Return the (X, Y) coordinate for the center point of the cell that contains the specified text.  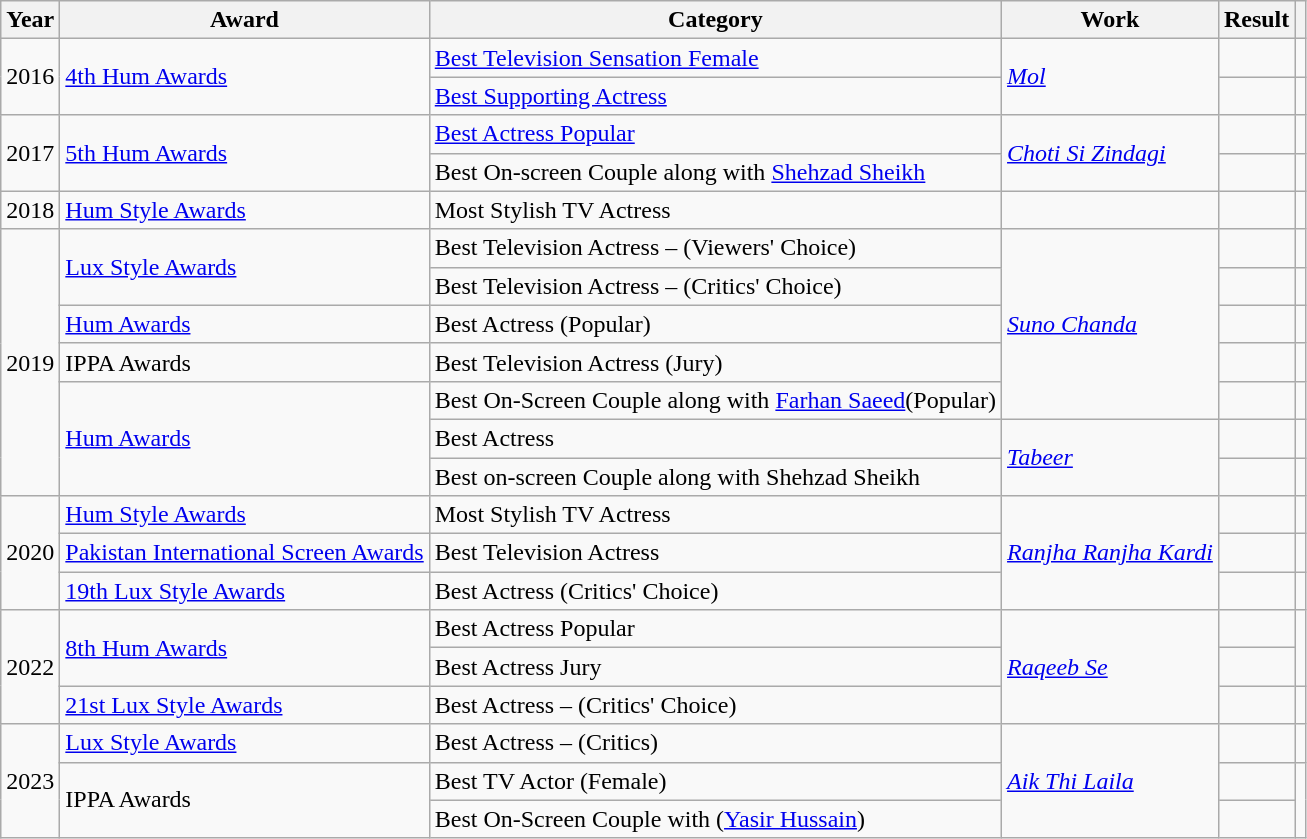
Best On-Screen Couple along with Farhan Saeed(Popular) (715, 400)
Best Actress (Critics' Choice) (715, 591)
5th Hum Awards (244, 153)
Year (30, 20)
Best Supporting Actress (715, 96)
Suno Chanda (1110, 324)
Best Television Actress (715, 553)
Best Actress – (Critics' Choice) (715, 705)
Best Actress Jury (715, 667)
21st Lux Style Awards (244, 705)
2020 (30, 553)
Pakistan International Screen Awards (244, 553)
Best Television Actress – (Viewers' Choice) (715, 248)
Aik Thi Laila (1110, 781)
Tabeer (1110, 457)
Choti Si Zindagi (1110, 153)
2019 (30, 362)
Best On-screen Couple along with Shehzad Sheikh (715, 172)
8th Hum Awards (244, 648)
2018 (30, 210)
Mol (1110, 77)
Best TV Actor (Female) (715, 781)
Award (244, 20)
Best Actress (715, 438)
Result (1256, 20)
Best Actress (Popular) (715, 324)
Best Television Actress – (Critics' Choice) (715, 286)
2017 (30, 153)
2023 (30, 781)
Best Television Actress (Jury) (715, 362)
2022 (30, 667)
Best Television Sensation Female (715, 58)
19th Lux Style Awards (244, 591)
Best on-screen Couple along with Shehzad Sheikh (715, 477)
Category (715, 20)
Work (1110, 20)
Ranjha Ranjha Kardi (1110, 553)
Raqeeb Se (1110, 667)
2016 (30, 77)
Best Actress – (Critics) (715, 743)
4th Hum Awards (244, 77)
Best On-Screen Couple with (Yasir Hussain) (715, 819)
